Output the (X, Y) coordinate of the center of the cell containing the given text.  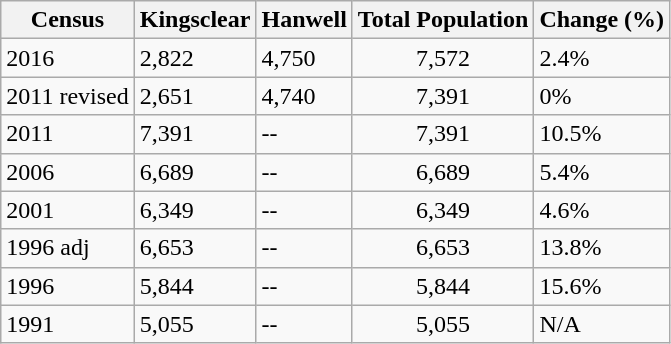
4.6% (602, 210)
7,572 (443, 58)
2006 (68, 172)
1996 adj (68, 248)
Change (%) (602, 20)
2011 revised (68, 96)
2001 (68, 210)
2,822 (195, 58)
0% (602, 96)
Census (68, 20)
4,740 (304, 96)
2011 (68, 134)
2.4% (602, 58)
Hanwell (304, 20)
2,651 (195, 96)
5.4% (602, 172)
1996 (68, 286)
4,750 (304, 58)
13.8% (602, 248)
Kingsclear (195, 20)
15.6% (602, 286)
1991 (68, 324)
Total Population (443, 20)
N/A (602, 324)
2016 (68, 58)
10.5% (602, 134)
